Pinpoint the cell where the given text exists, returning its [X, Y] midpoint coordinate. 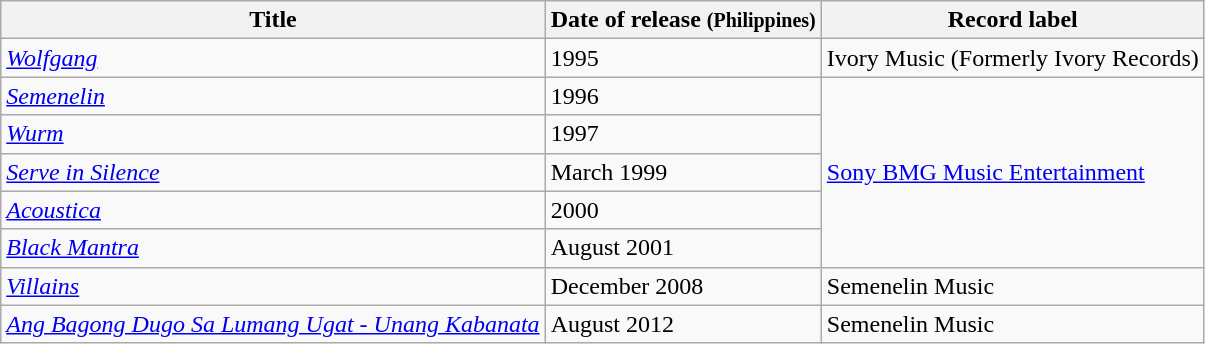
1995 [683, 58]
1996 [683, 96]
Ivory Music (Formerly Ivory Records) [1012, 58]
Acoustica [273, 210]
March 1999 [683, 172]
2000 [683, 210]
Sony BMG Music Entertainment [1012, 172]
Date of release (Philippines) [683, 20]
1997 [683, 134]
Wolfgang [273, 58]
Serve in Silence [273, 172]
Title [273, 20]
Wurm [273, 134]
Villains [273, 286]
August 2012 [683, 324]
Semenelin [273, 96]
Black Mantra [273, 248]
August 2001 [683, 248]
December 2008 [683, 286]
Ang Bagong Dugo Sa Lumang Ugat - Unang Kabanata [273, 324]
Record label [1012, 20]
